Determine the [X, Y] coordinate at the center of the cell enclosing the given text.  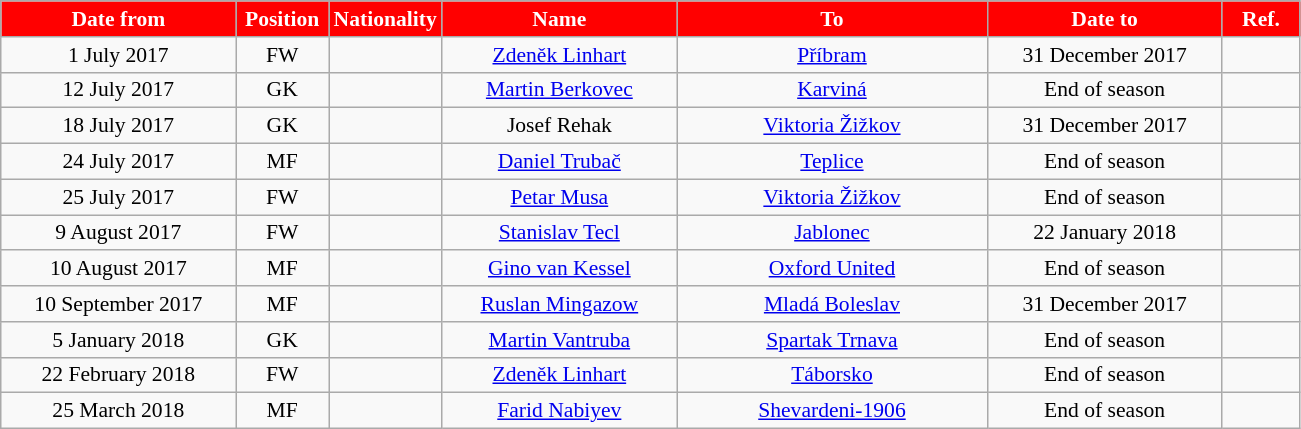
Name [560, 19]
22 January 2018 [1104, 233]
Oxford United [832, 269]
Date to [1104, 19]
Nationality [384, 19]
Josef Rehak [560, 126]
24 July 2017 [118, 162]
10 August 2017 [118, 269]
Ruslan Mingazow [560, 304]
5 January 2018 [118, 340]
Mladá Boleslav [832, 304]
To [832, 19]
Gino van Kessel [560, 269]
Teplice [832, 162]
Date from [118, 19]
Daniel Trubač [560, 162]
Táborsko [832, 375]
Jablonec [832, 233]
Farid Nabiyev [560, 411]
Příbram [832, 55]
Petar Musa [560, 197]
10 September 2017 [118, 304]
22 February 2018 [118, 375]
25 July 2017 [118, 197]
9 August 2017 [118, 233]
12 July 2017 [118, 90]
25 March 2018 [118, 411]
Martin Vantruba [560, 340]
1 July 2017 [118, 55]
Karviná [832, 90]
Stanislav Tecl [560, 233]
Ref. [1261, 19]
Position [282, 19]
Martin Berkovec [560, 90]
18 July 2017 [118, 126]
Shevardeni-1906 [832, 411]
Spartak Trnava [832, 340]
